Find where the given text appears and provide that cell's center as [X, Y] coordinate. 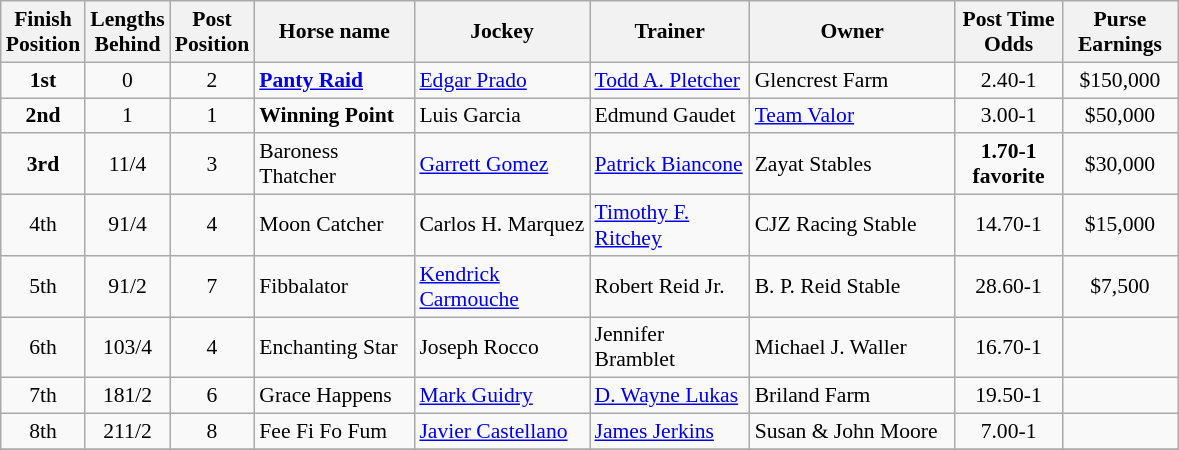
1st [43, 80]
Garrett Gomez [502, 164]
91/4 [128, 226]
Zayat Stables [852, 164]
Kendrick Carmouche [502, 286]
2nd [43, 116]
$50,000 [1120, 116]
Michael J. Waller [852, 348]
Horse name [334, 32]
D. Wayne Lukas [670, 396]
3rd [43, 164]
28.60-1 [1009, 286]
7.00-1 [1009, 432]
Team Valor [852, 116]
Carlos H. Marquez [502, 226]
Lengths Behind [128, 32]
Edgar Prado [502, 80]
$150,000 [1120, 80]
Jockey [502, 32]
Fee Fi Fo Fum [334, 432]
8th [43, 432]
1.70-1 favorite [1009, 164]
0 [128, 80]
Javier Castellano [502, 432]
3.00-1 [1009, 116]
Timothy F. Ritchey [670, 226]
Luis Garcia [502, 116]
181/2 [128, 396]
211/2 [128, 432]
6th [43, 348]
Joseph Rocco [502, 348]
$15,000 [1120, 226]
Moon Catcher [334, 226]
$30,000 [1120, 164]
James Jerkins [670, 432]
Winning Point [334, 116]
Finish Position [43, 32]
4th [43, 226]
Post Position [212, 32]
Patrick Biancone [670, 164]
2.40-1 [1009, 80]
Briland Farm [852, 396]
Mark Guidry [502, 396]
Fibbalator [334, 286]
Post Time Odds [1009, 32]
Jennifer Bramblet [670, 348]
91/2 [128, 286]
Enchanting Star [334, 348]
B. P. Reid Stable [852, 286]
16.70-1 [1009, 348]
2 [212, 80]
Todd A. Pletcher [670, 80]
$7,500 [1120, 286]
103/4 [128, 348]
Glencrest Farm [852, 80]
Purse Earnings [1120, 32]
5th [43, 286]
Baroness Thatcher [334, 164]
Robert Reid Jr. [670, 286]
7 [212, 286]
14.70-1 [1009, 226]
Edmund Gaudet [670, 116]
CJZ Racing Stable [852, 226]
Grace Happens [334, 396]
Panty Raid [334, 80]
7th [43, 396]
Trainer [670, 32]
19.50-1 [1009, 396]
3 [212, 164]
11/4 [128, 164]
Susan & John Moore [852, 432]
6 [212, 396]
8 [212, 432]
Owner [852, 32]
